From the cell containing the given text, extract its center point as (X, Y) coordinate. 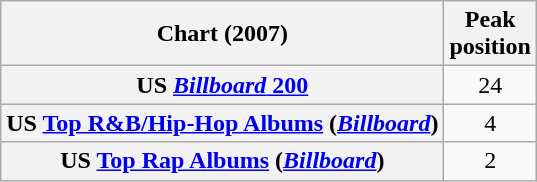
Peak position (490, 34)
US Top R&B/Hip-Hop Albums (Billboard) (222, 123)
US Top Rap Albums (Billboard) (222, 161)
US Billboard 200 (222, 85)
24 (490, 85)
Chart (2007) (222, 34)
4 (490, 123)
2 (490, 161)
